Scan for the cell matching the given text and deliver its (X, Y) coordinate at center. 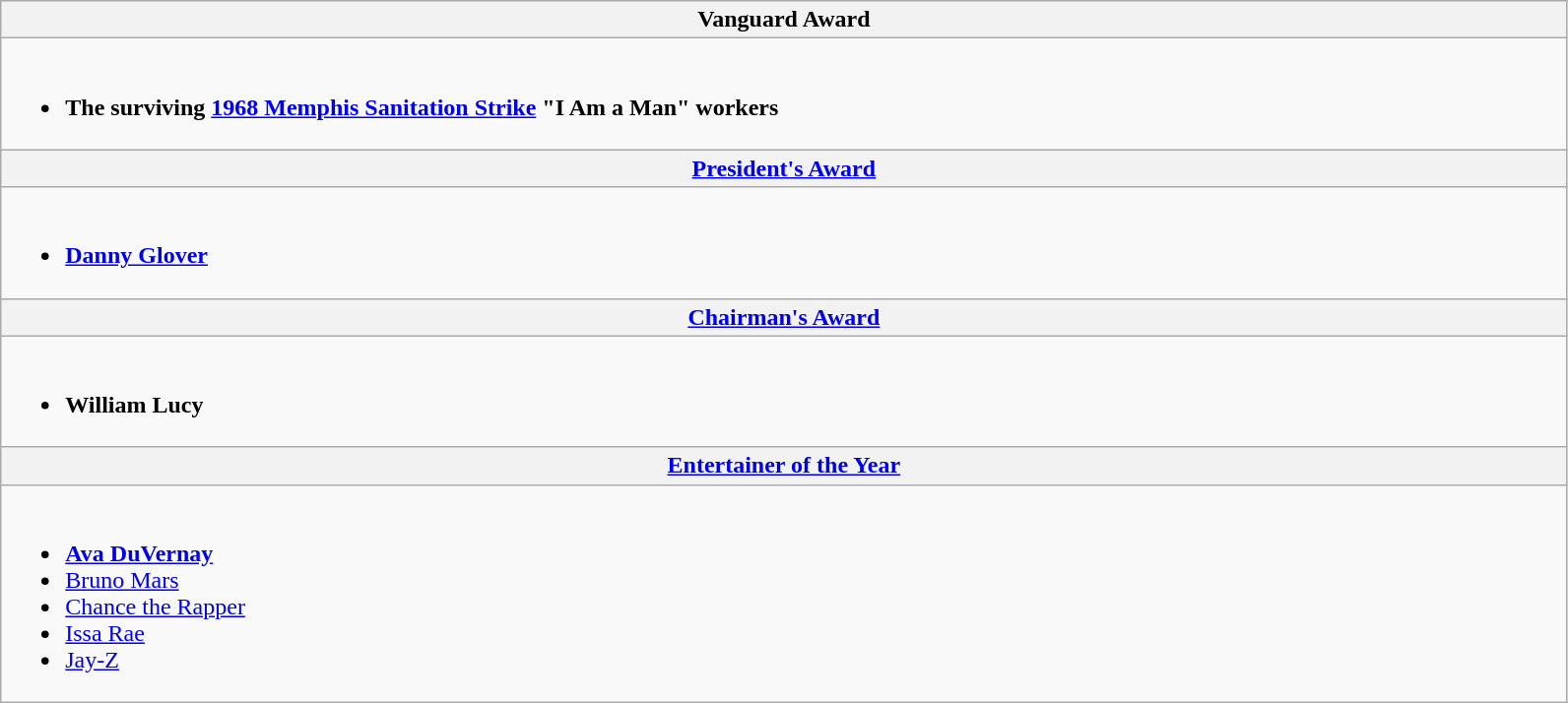
The surviving 1968 Memphis Sanitation Strike "I Am a Man" workers (784, 95)
William Lucy (784, 392)
Danny Glover (784, 242)
Ava DuVernayBruno MarsChance the RapperIssa RaeJay-Z (784, 593)
Vanguard Award (784, 20)
Chairman's Award (784, 317)
Entertainer of the Year (784, 466)
President's Award (784, 168)
